From the cell containing the given text, extract its center point as (X, Y) coordinate. 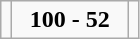
100 - 52 (70, 20)
